Find where the given text appears and provide that cell's center as (x, y) coordinate. 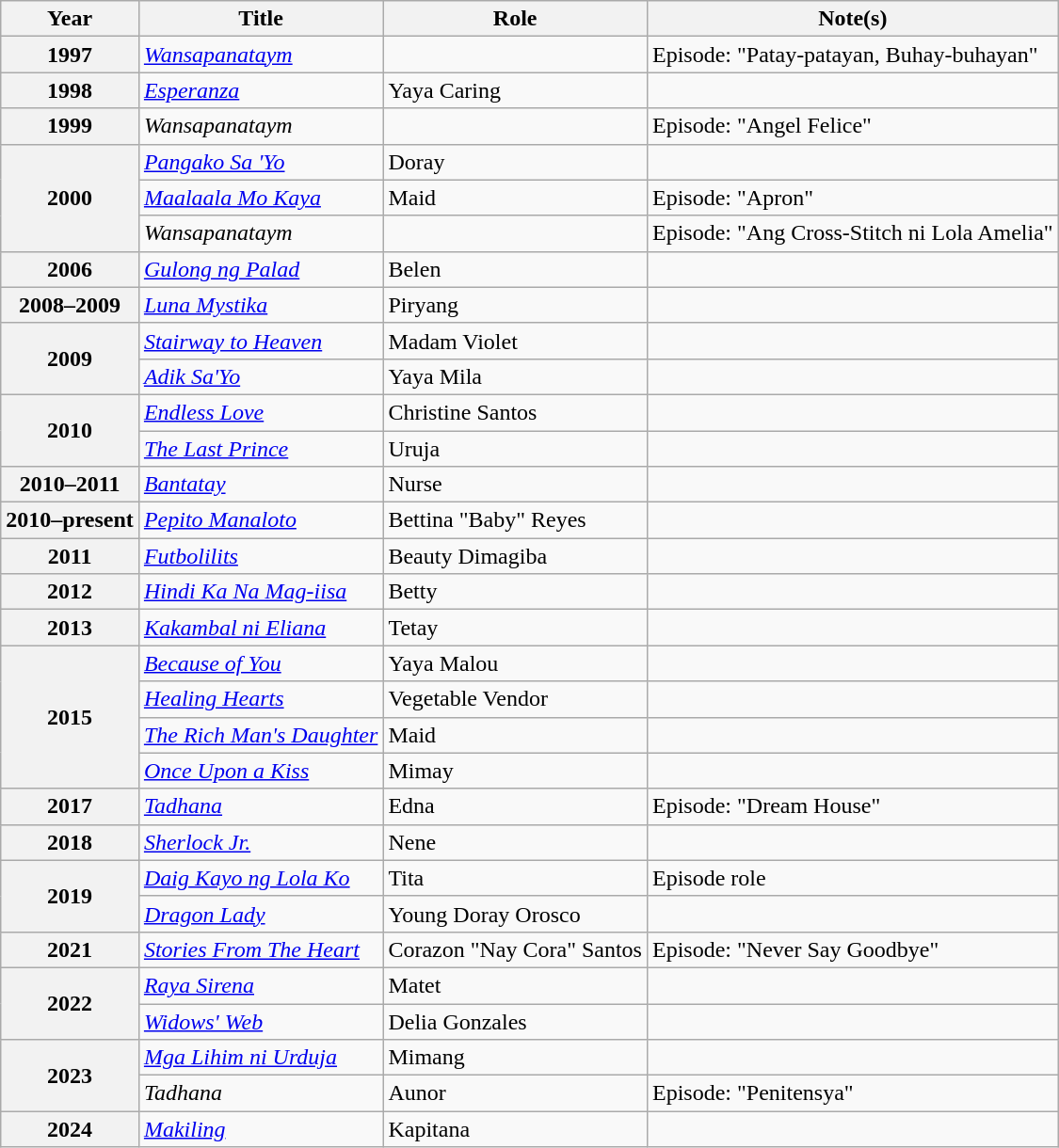
2010–present (70, 520)
Bettina "Baby" Reyes (516, 520)
Pangako Sa 'Yo (261, 162)
Piryang (516, 305)
Stories From The Heart (261, 949)
Episode: "Dream House" (853, 806)
Note(s) (853, 19)
Tetay (516, 628)
Matet (516, 985)
Because of You (261, 663)
Episode role (853, 878)
Christine Santos (516, 412)
Beauty Dimagiba (516, 556)
2018 (70, 842)
Delia Gonzales (516, 1021)
Episode: "Ang Cross-Stitch ni Lola Amelia" (853, 233)
Episode: "Angel Felice" (853, 126)
2022 (70, 1003)
Madam Violet (516, 341)
1999 (70, 126)
Mimay (516, 771)
Daig Kayo ng Lola Ko (261, 878)
Corazon "Nay Cora" Santos (516, 949)
The Last Prince (261, 449)
Aunor (516, 1093)
1998 (70, 90)
Bantatay (261, 485)
2006 (70, 269)
Year (70, 19)
Hindi Ka Na Mag-iisa (261, 592)
Role (516, 19)
Yaya Caring (516, 90)
Gulong ng Palad (261, 269)
2011 (70, 556)
Kakambal ni Eliana (261, 628)
Esperanza (261, 90)
Pepito Manaloto (261, 520)
2015 (70, 717)
Yaya Mila (516, 376)
Makiling (261, 1129)
Doray (516, 162)
2017 (70, 806)
Mga Lihim ni Urduja (261, 1058)
Yaya Malou (516, 663)
Young Doray Orosco (516, 914)
2010 (70, 430)
2009 (70, 359)
Kapitana (516, 1129)
2010–2011 (70, 485)
Luna Mystika (261, 305)
Nurse (516, 485)
Vegetable Vendor (516, 699)
2019 (70, 896)
Episode: "Penitensya" (853, 1093)
Maalaala Mo Kaya (261, 198)
Once Upon a Kiss (261, 771)
Edna (516, 806)
2000 (70, 198)
Mimang (516, 1058)
Widows' Web (261, 1021)
Adik Sa'Yo (261, 376)
Belen (516, 269)
Episode: "Never Say Goodbye" (853, 949)
Sherlock Jr. (261, 842)
Betty (516, 592)
Raya Sirena (261, 985)
Nene (516, 842)
Endless Love (261, 412)
2013 (70, 628)
2012 (70, 592)
The Rich Man's Daughter (261, 735)
1997 (70, 55)
Dragon Lady (261, 914)
2008–2009 (70, 305)
Tita (516, 878)
Stairway to Heaven (261, 341)
2023 (70, 1076)
Futbolilits (261, 556)
Episode: "Apron" (853, 198)
Uruja (516, 449)
Episode: "Patay-patayan, Buhay-buhayan" (853, 55)
2021 (70, 949)
Healing Hearts (261, 699)
Title (261, 19)
2024 (70, 1129)
